Pinpoint the cell where the given text exists, returning its (x, y) midpoint coordinate. 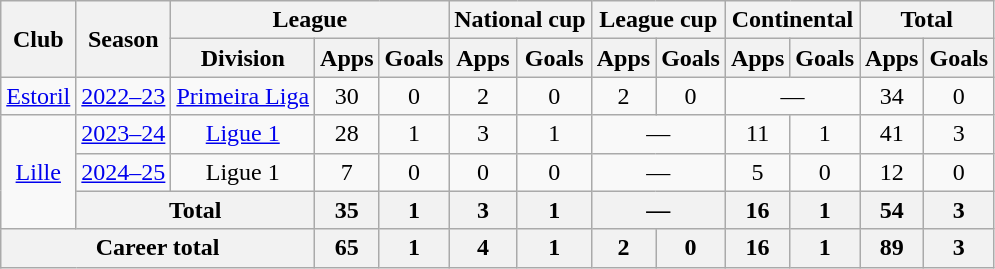
Division (243, 58)
34 (892, 96)
28 (347, 134)
89 (892, 248)
Primeira Liga (243, 96)
65 (347, 248)
35 (347, 210)
12 (892, 172)
5 (757, 172)
54 (892, 210)
11 (757, 134)
League (310, 20)
7 (347, 172)
2022–23 (124, 96)
4 (483, 248)
League cup (658, 20)
41 (892, 134)
Continental (792, 20)
Estoril (38, 96)
30 (347, 96)
Season (124, 39)
Club (38, 39)
Lille (38, 172)
Career total (158, 248)
2023–24 (124, 134)
2024–25 (124, 172)
National cup (520, 20)
